Identify which cell holds the provided text, then report its (X, Y) central coordinate. 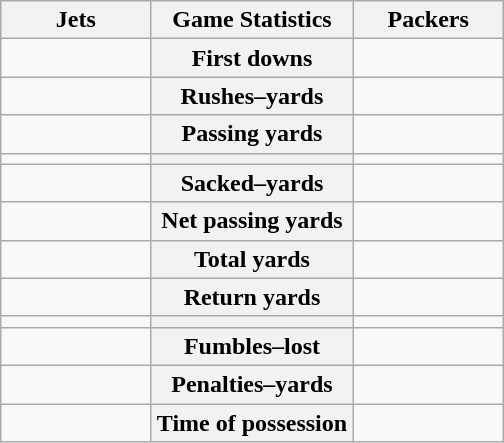
Passing yards (252, 134)
Fumbles–lost (252, 346)
Rushes–yards (252, 96)
Sacked–yards (252, 183)
Time of possession (252, 423)
Game Statistics (252, 20)
Return yards (252, 297)
Penalties–yards (252, 384)
Total yards (252, 259)
Packers (428, 20)
First downs (252, 58)
Net passing yards (252, 221)
Jets (76, 20)
